Scan for the cell matching the given text and deliver its (x, y) coordinate at center. 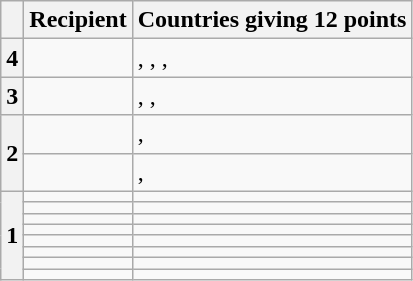
, , , (272, 58)
, , (272, 96)
2 (12, 153)
Recipient (78, 20)
4 (12, 58)
1 (12, 235)
Countries giving 12 points (272, 20)
3 (12, 96)
